Identify which cell holds the provided text, then report its (X, Y) central coordinate. 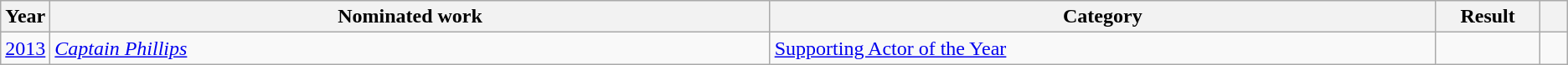
Captain Phillips (410, 48)
Category (1102, 17)
2013 (25, 48)
Nominated work (410, 17)
Supporting Actor of the Year (1102, 48)
Result (1488, 17)
Year (25, 17)
